For the text-containing cell, return its midpoint in (X, Y) coordinate format. 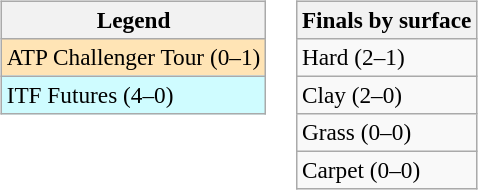
Hard (2–1) (387, 57)
Clay (2–0) (387, 95)
ATP Challenger Tour (0–1) (133, 57)
ITF Futures (4–0) (133, 95)
Legend (133, 20)
Carpet (0–0) (387, 171)
Grass (0–0) (387, 133)
Finals by surface (387, 20)
